Pinpoint the cell where the given text exists, returning its (X, Y) midpoint coordinate. 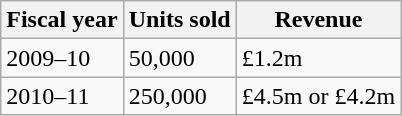
2010–11 (62, 96)
£1.2m (318, 58)
250,000 (180, 96)
Revenue (318, 20)
2009–10 (62, 58)
Fiscal year (62, 20)
Units sold (180, 20)
50,000 (180, 58)
£4.5m or £4.2m (318, 96)
